Identify which cell holds the provided text, then report its [X, Y] central coordinate. 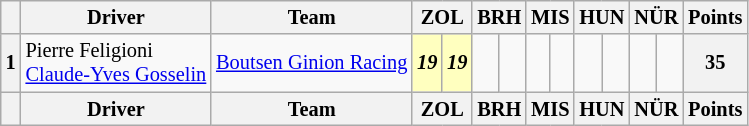
35 [715, 63]
Boutsen Ginion Racing [312, 63]
1 [11, 63]
Pierre Feligioni Claude-Yves Gosselin [116, 63]
